Identify which cell holds the provided text, then report its [X, Y] central coordinate. 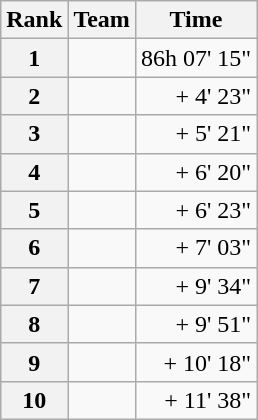
2 [34, 96]
4 [34, 172]
6 [34, 248]
+ 11' 38" [196, 400]
Time [196, 20]
5 [34, 210]
86h 07' 15" [196, 58]
Rank [34, 20]
1 [34, 58]
Team [102, 20]
+ 7' 03" [196, 248]
+ 10' 18" [196, 362]
3 [34, 134]
+ 9' 34" [196, 286]
10 [34, 400]
9 [34, 362]
7 [34, 286]
+ 6' 23" [196, 210]
8 [34, 324]
+ 5' 21" [196, 134]
+ 9' 51" [196, 324]
+ 6' 20" [196, 172]
+ 4' 23" [196, 96]
